Pinpoint the cell where the given text exists, returning its (x, y) midpoint coordinate. 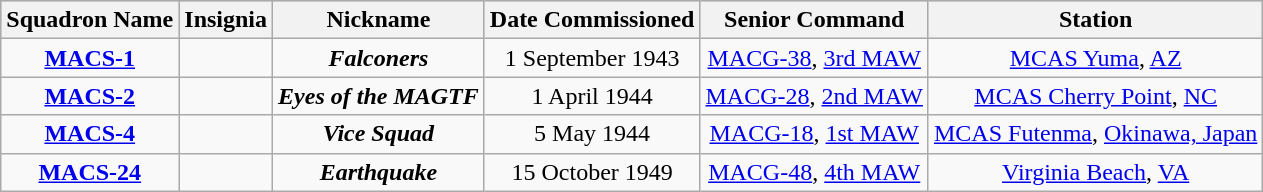
Falconers (379, 58)
Nickname (379, 20)
5 May 1944 (592, 134)
MCAS Yuma, AZ (1095, 58)
MCAS Futenma, Okinawa, Japan (1095, 134)
Eyes of the MAGTF (379, 96)
15 October 1949 (592, 172)
MACG-18, 1st MAW (814, 134)
Vice Squad (379, 134)
Date Commissioned (592, 20)
1 April 1944 (592, 96)
MACS-1 (90, 58)
MACS-2 (90, 96)
Virginia Beach, VA (1095, 172)
Squadron Name (90, 20)
1 September 1943 (592, 58)
MACG-48, 4th MAW (814, 172)
Senior Command (814, 20)
Station (1095, 20)
MACG-28, 2nd MAW (814, 96)
MCAS Cherry Point, NC (1095, 96)
MACG-38, 3rd MAW (814, 58)
Insignia (226, 20)
MACS-4 (90, 134)
Earthquake (379, 172)
MACS-24 (90, 172)
